Pinpoint the cell where the given text exists, returning its [X, Y] midpoint coordinate. 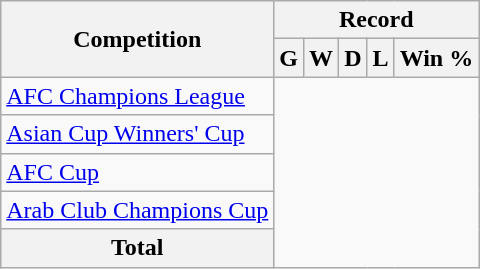
D [353, 58]
G [289, 58]
Asian Cup Winners' Cup [138, 134]
Record [376, 20]
Competition [138, 39]
W [322, 58]
Win % [436, 58]
Total [138, 248]
Arab Club Champions Cup [138, 210]
L [380, 58]
AFC Champions League [138, 96]
AFC Cup [138, 172]
